Return the [X, Y] coordinate for the center point of the cell that contains the specified text.  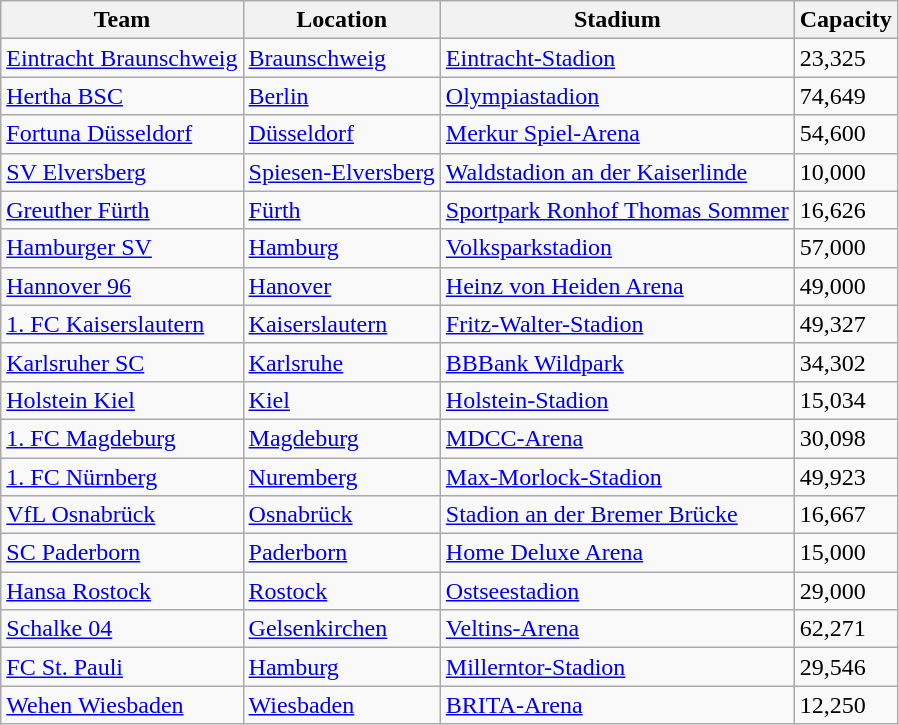
Volksparkstadion [617, 248]
Stadium [617, 20]
Osnabrück [342, 515]
62,271 [846, 629]
Sportpark Ronhof Thomas Sommer [617, 210]
29,546 [846, 667]
Wehen Wiesbaden [122, 705]
12,250 [846, 705]
Holstein Kiel [122, 400]
Magdeburg [342, 438]
Fürth [342, 210]
49,000 [846, 286]
Greuther Fürth [122, 210]
Waldstadion an der Kaiserlinde [617, 172]
Kiel [342, 400]
Rostock [342, 591]
Fortuna Düsseldorf [122, 134]
Millerntor-Stadion [617, 667]
Eintracht Braunschweig [122, 58]
Home Deluxe Arena [617, 553]
15,000 [846, 553]
Ostseestadion [617, 591]
Wiesbaden [342, 705]
BRITA-Arena [617, 705]
34,302 [846, 362]
57,000 [846, 248]
Hamburger SV [122, 248]
Karlsruhe [342, 362]
10,000 [846, 172]
1. FC Magdeburg [122, 438]
Hansa Rostock [122, 591]
Paderborn [342, 553]
MDCC-Arena [617, 438]
Hertha BSC [122, 96]
16,626 [846, 210]
Berlin [342, 96]
Kaiserslautern [342, 324]
SV Elversberg [122, 172]
Hanover [342, 286]
Olympiastadion [617, 96]
30,098 [846, 438]
74,649 [846, 96]
Heinz von Heiden Arena [617, 286]
Braunschweig [342, 58]
Nuremberg [342, 477]
Veltins-Arena [617, 629]
23,325 [846, 58]
Hannover 96 [122, 286]
Location [342, 20]
54,600 [846, 134]
16,667 [846, 515]
VfL Osnabrück [122, 515]
29,000 [846, 591]
1. FC Nürnberg [122, 477]
1. FC Kaiserslautern [122, 324]
Stadion an der Bremer Brücke [617, 515]
BBBank Wildpark [617, 362]
Max-Morlock-Stadion [617, 477]
Gelsenkirchen [342, 629]
Team [122, 20]
Fritz-Walter-Stadion [617, 324]
FC St. Pauli [122, 667]
49,923 [846, 477]
Karlsruher SC [122, 362]
Düsseldorf [342, 134]
Holstein-Stadion [617, 400]
Spiesen-Elversberg [342, 172]
49,327 [846, 324]
Capacity [846, 20]
SC Paderborn [122, 553]
Schalke 04 [122, 629]
Eintracht-Stadion [617, 58]
Merkur Spiel-Arena [617, 134]
15,034 [846, 400]
